Pinpoint the cell where the given text exists, returning its (X, Y) midpoint coordinate. 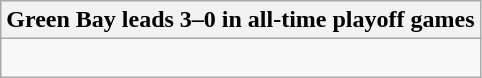
Green Bay leads 3–0 in all-time playoff games (240, 20)
